Find where the given text appears and provide that cell's center as [X, Y] coordinate. 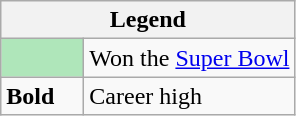
Career high [190, 96]
Legend [148, 20]
Won the Super Bowl [190, 58]
Bold [42, 96]
